Pinpoint the cell where the given text exists, returning its [X, Y] midpoint coordinate. 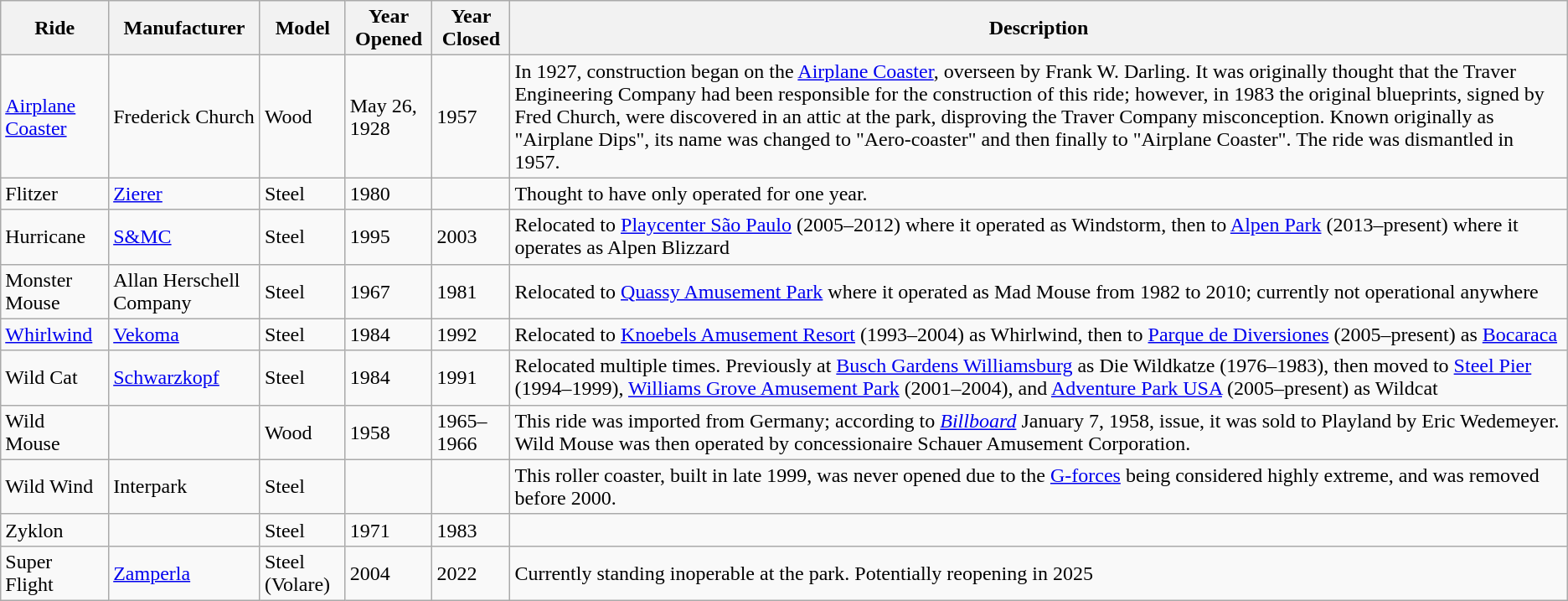
1967 [389, 292]
Airplane Coaster [55, 117]
2004 [389, 573]
Description [1039, 28]
Allan Herschell Company [184, 292]
May 26, 1928 [389, 117]
Wild Mouse [55, 433]
Hurricane [55, 236]
1958 [389, 433]
Flitzer [55, 194]
Currently standing inoperable at the park. Potentially reopening in 2025 [1039, 573]
Year Opened [389, 28]
Year Closed [471, 28]
Monster Mouse [55, 292]
Frederick Church [184, 117]
Schwarzkopf [184, 377]
1971 [389, 530]
Manufacturer [184, 28]
Thought to have only operated for one year. [1039, 194]
1991 [471, 377]
1983 [471, 530]
Ride [55, 28]
Whirlwind [55, 334]
Zamperla [184, 573]
Zierer [184, 194]
2022 [471, 573]
Super Flight [55, 573]
Relocated to Knoebels Amusement Resort (1993–2004) as Whirlwind, then to Parque de Diversiones (2005–present) as Bocaraca [1039, 334]
1992 [471, 334]
1980 [389, 194]
This roller coaster, built in late 1999, was never opened due to the G-forces being considered highly extreme, and was removed before 2000. [1039, 486]
Model [302, 28]
1957 [471, 117]
1965–1966 [471, 433]
1995 [389, 236]
Relocated to Playcenter São Paulo (2005–2012) where it operated as Windstorm, then to Alpen Park (2013–present) where it operates as Alpen Blizzard [1039, 236]
Interpark [184, 486]
Vekoma [184, 334]
S&MC [184, 236]
Wild Cat [55, 377]
2003 [471, 236]
Relocated to Quassy Amusement Park where it operated as Mad Mouse from 1982 to 2010; currently not operational anywhere [1039, 292]
1981 [471, 292]
Steel (Volare) [302, 573]
Zyklon [55, 530]
Wild Wind [55, 486]
